Extract the [X, Y] coordinate from the center of the cell holding the provided text.  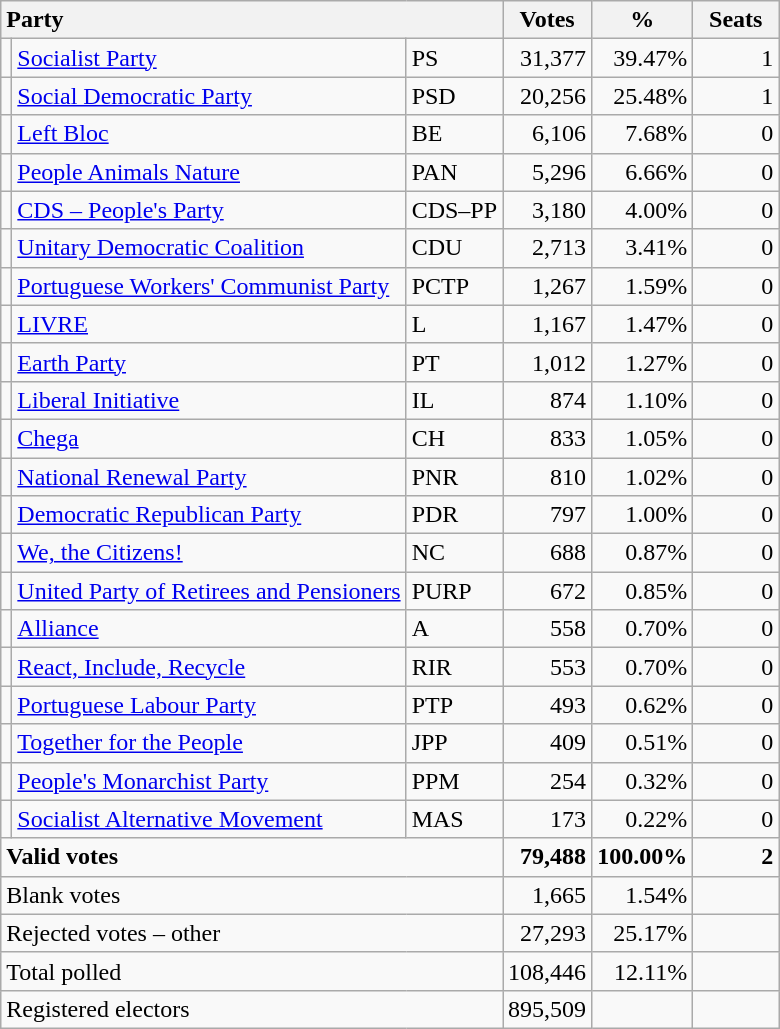
Alliance [209, 629]
IL [454, 400]
We, the Citizens! [209, 553]
Portuguese Labour Party [209, 705]
12.11% [642, 971]
1.02% [642, 477]
100.00% [642, 857]
31,377 [548, 58]
6,106 [548, 134]
Total polled [252, 971]
PT [454, 362]
1,665 [548, 895]
797 [548, 515]
27,293 [548, 933]
Socialist Party [209, 58]
People Animals Nature [209, 172]
688 [548, 553]
PCTP [454, 286]
% [642, 20]
PNR [454, 477]
PDR [454, 515]
Party [252, 20]
Registered electors [252, 1009]
39.47% [642, 58]
Votes [548, 20]
3.41% [642, 248]
1.54% [642, 895]
3,180 [548, 210]
173 [548, 819]
Unitary Democratic Coalition [209, 248]
874 [548, 400]
4.00% [642, 210]
BE [454, 134]
Seats [736, 20]
7.68% [642, 134]
1.47% [642, 324]
1,267 [548, 286]
0.51% [642, 743]
0.32% [642, 781]
0.22% [642, 819]
JPP [454, 743]
Earth Party [209, 362]
558 [548, 629]
PAN [454, 172]
1.10% [642, 400]
PURP [454, 591]
79,488 [548, 857]
CDS–PP [454, 210]
6.66% [642, 172]
1.27% [642, 362]
Chega [209, 438]
0.62% [642, 705]
NC [454, 553]
25.17% [642, 933]
409 [548, 743]
672 [548, 591]
Together for the People [209, 743]
Valid votes [252, 857]
493 [548, 705]
PSD [454, 96]
1,167 [548, 324]
810 [548, 477]
Democratic Republican Party [209, 515]
895,509 [548, 1009]
2,713 [548, 248]
0.87% [642, 553]
CH [454, 438]
United Party of Retirees and Pensioners [209, 591]
1.59% [642, 286]
RIR [454, 667]
Liberal Initiative [209, 400]
CDU [454, 248]
553 [548, 667]
833 [548, 438]
National Renewal Party [209, 477]
0.85% [642, 591]
254 [548, 781]
Left Bloc [209, 134]
MAS [454, 819]
PS [454, 58]
108,446 [548, 971]
Social Democratic Party [209, 96]
2 [736, 857]
L [454, 324]
Socialist Alternative Movement [209, 819]
Blank votes [252, 895]
CDS – People's Party [209, 210]
A [454, 629]
25.48% [642, 96]
React, Include, Recycle [209, 667]
1.00% [642, 515]
5,296 [548, 172]
People's Monarchist Party [209, 781]
Portuguese Workers' Communist Party [209, 286]
1,012 [548, 362]
LIVRE [209, 324]
20,256 [548, 96]
PTP [454, 705]
Rejected votes – other [252, 933]
1.05% [642, 438]
PPM [454, 781]
